Provide the [X, Y] coordinate of the cell's center where the given text is located.  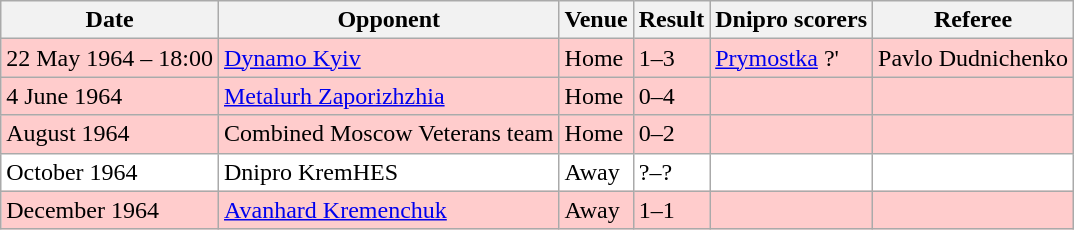
Dnipro scorers [792, 20]
0–2 [671, 134]
22 May 1964 – 18:00 [110, 58]
Date [110, 20]
4 June 1964 [110, 96]
December 1964 [110, 210]
1–1 [671, 210]
1–3 [671, 58]
August 1964 [110, 134]
Combined Moscow Veterans team [388, 134]
?–? [671, 172]
Dnipro KremHES [388, 172]
Avanhard Kremenchuk [388, 210]
0–4 [671, 96]
Pavlo Dudnichenko [974, 58]
Result [671, 20]
Metalurh Zaporizhzhia [388, 96]
Referee [974, 20]
Prymostka ?' [792, 58]
Dynamo Kyiv [388, 58]
October 1964 [110, 172]
Opponent [388, 20]
Venue [596, 20]
